Identify which cell holds the provided text, then report its [x, y] central coordinate. 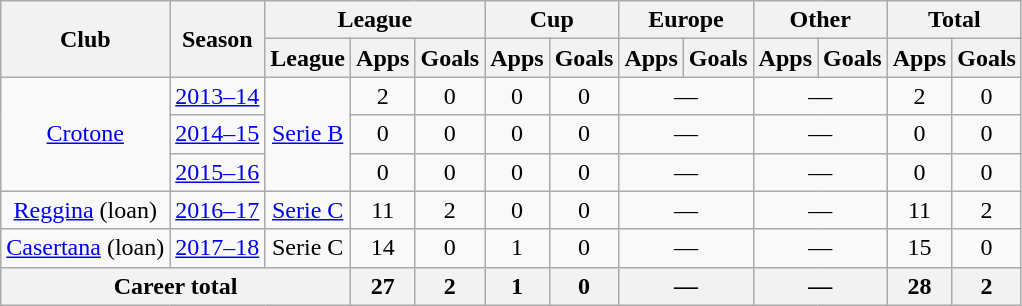
Serie B [308, 134]
Club [86, 39]
2017–18 [218, 248]
2015–16 [218, 172]
2014–15 [218, 134]
Career total [176, 286]
Other [820, 20]
27 [383, 286]
Crotone [86, 134]
Europe [686, 20]
Casertana (loan) [86, 248]
2013–14 [218, 96]
Season [218, 39]
28 [919, 286]
Reggina (loan) [86, 210]
Cup [552, 20]
Total [954, 20]
14 [383, 248]
15 [919, 248]
2016–17 [218, 210]
